For the text-containing cell, return its midpoint in [x, y] coordinate format. 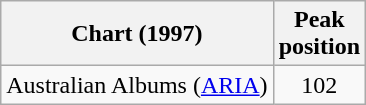
Australian Albums (ARIA) [137, 85]
Peakposition [319, 34]
Chart (1997) [137, 34]
102 [319, 85]
